Find where the given text appears and provide that cell's center as [X, Y] coordinate. 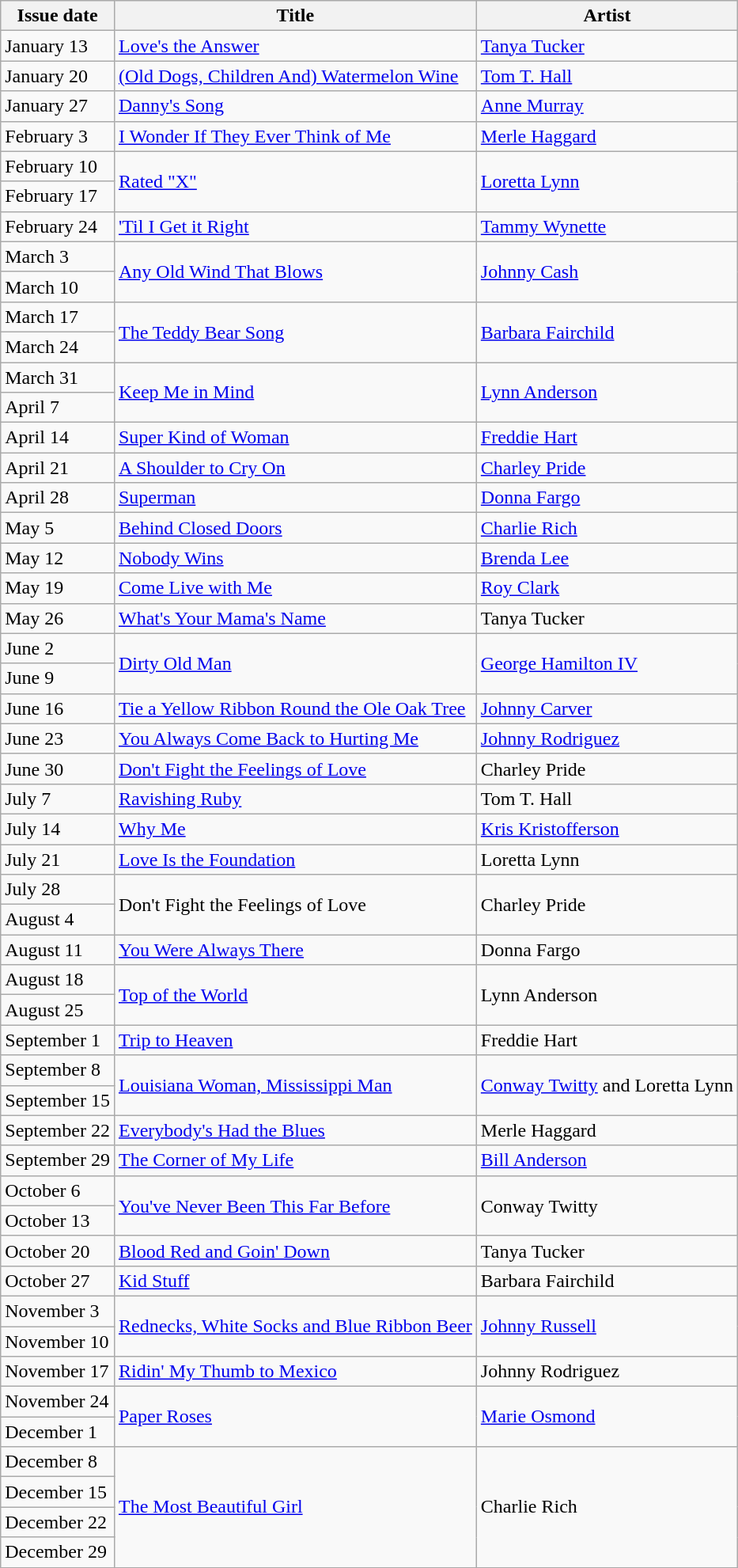
Conway Twitty and Loretta Lynn [607, 1085]
Rednecks, White Socks and Blue Ribbon Beer [295, 1326]
You Always Come Back to Hurting Me [295, 738]
March 31 [58, 378]
July 14 [58, 829]
June 9 [58, 678]
February 3 [58, 136]
Tammy Wynette [607, 226]
Ravishing Ruby [295, 799]
Roy Clark [607, 588]
Bill Anderson [607, 1160]
Super Kind of Woman [295, 438]
Conway Twitty [607, 1205]
August 18 [58, 980]
Blood Red and Goin' Down [295, 1251]
October 13 [58, 1221]
May 26 [58, 618]
Johnny Russell [607, 1326]
March 3 [58, 256]
September 15 [58, 1100]
Tie a Yellow Ribbon Round the Ole Oak Tree [295, 708]
Any Old Wind That Blows [295, 271]
George Hamilton IV [607, 663]
July 7 [58, 799]
Kid Stuff [295, 1281]
August 11 [58, 950]
December 15 [58, 1492]
August 25 [58, 1010]
March 17 [58, 317]
February 10 [58, 166]
Kris Kristofferson [607, 829]
You've Never Been This Far Before [295, 1205]
Issue date [58, 16]
July 28 [58, 890]
A Shoulder to Cry On [295, 468]
What's Your Mama's Name [295, 618]
December 8 [58, 1462]
Marie Osmond [607, 1417]
December 22 [58, 1522]
April 21 [58, 468]
Brenda Lee [607, 558]
Love Is the Foundation [295, 859]
Johnny Cash [607, 271]
November 17 [58, 1372]
August 4 [58, 920]
Louisiana Woman, Mississippi Man [295, 1085]
Dirty Old Man [295, 663]
The Corner of My Life [295, 1160]
March 10 [58, 287]
September 22 [58, 1130]
April 28 [58, 498]
May 12 [58, 558]
May 19 [58, 588]
I Wonder If They Ever Think of Me [295, 136]
Artist [607, 16]
The Most Beautiful Girl [295, 1507]
Everybody's Had the Blues [295, 1130]
Trip to Heaven [295, 1040]
(Old Dogs, Children And) Watermelon Wine [295, 76]
October 20 [58, 1251]
November 3 [58, 1311]
Nobody Wins [295, 558]
Keep Me in Mind [295, 393]
Danny's Song [295, 106]
Rated "X" [295, 181]
October 27 [58, 1281]
Come Live with Me [295, 588]
February 17 [58, 196]
Superman [295, 498]
January 13 [58, 46]
Love's the Answer [295, 46]
'Til I Get it Right [295, 226]
Johnny Carver [607, 708]
Behind Closed Doors [295, 528]
The Teddy Bear Song [295, 332]
Top of the World [295, 995]
March 24 [58, 347]
Paper Roses [295, 1417]
You Were Always There [295, 950]
Why Me [295, 829]
June 16 [58, 708]
June 2 [58, 648]
May 5 [58, 528]
Ridin' My Thumb to Mexico [295, 1372]
April 14 [58, 438]
January 20 [58, 76]
September 8 [58, 1070]
September 1 [58, 1040]
November 24 [58, 1402]
January 27 [58, 106]
February 24 [58, 226]
April 7 [58, 408]
June 30 [58, 769]
July 21 [58, 859]
Anne Murray [607, 106]
Title [295, 16]
October 6 [58, 1190]
December 29 [58, 1552]
September 29 [58, 1160]
November 10 [58, 1342]
June 23 [58, 738]
December 1 [58, 1432]
